From the cell containing the given text, extract its center point as (x, y) coordinate. 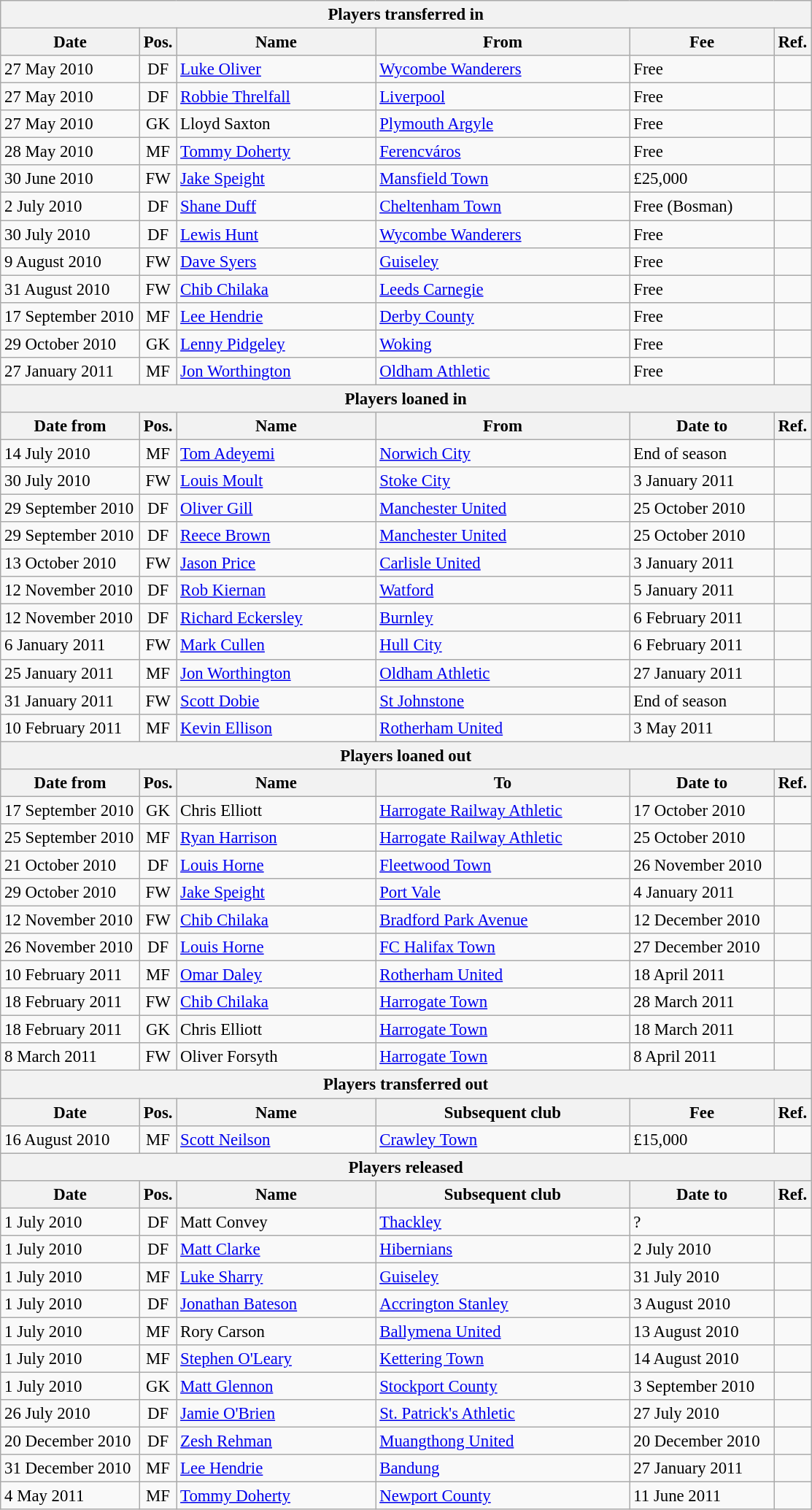
Free (Bosman) (702, 207)
13 October 2010 (70, 563)
25 September 2010 (70, 838)
£15,000 (702, 1139)
31 January 2011 (70, 701)
14 July 2010 (70, 453)
Carlisle United (503, 563)
Tom Adeyemi (276, 453)
? (702, 1222)
31 August 2010 (70, 289)
Rory Carson (276, 1331)
Rob Kiernan (276, 590)
Thackley (503, 1222)
30 June 2010 (70, 179)
Ryan Harrison (276, 838)
Reece Brown (276, 536)
Liverpool (503, 97)
31 July 2010 (702, 1276)
6 January 2011 (70, 646)
18 March 2011 (702, 1030)
Burnley (503, 618)
4 May 2011 (70, 1496)
26 July 2010 (70, 1414)
£25,000 (702, 179)
Matt Glennon (276, 1387)
Woking (503, 344)
Luke Sharry (276, 1276)
Bradford Park Avenue (503, 920)
Stoke City (503, 481)
Players transferred out (406, 1085)
Ballymena United (503, 1331)
Accrington Stanley (503, 1304)
Stockport County (503, 1387)
Cheltenham Town (503, 207)
Lewis Hunt (276, 234)
Mark Cullen (276, 646)
3 May 2011 (702, 728)
Robbie Threlfall (276, 97)
Fleetwood Town (503, 865)
8 April 2011 (702, 1058)
Zesh Rehman (276, 1441)
St. Patrick's Athletic (503, 1414)
Crawley Town (503, 1139)
Matt Convey (276, 1222)
Mansfield Town (503, 179)
25 January 2011 (70, 673)
Richard Eckersley (276, 618)
27 December 2010 (702, 947)
Shane Duff (276, 207)
Scott Neilson (276, 1139)
Players loaned in (406, 398)
13 August 2010 (702, 1331)
Scott Dobie (276, 701)
St Johnstone (503, 701)
To (503, 783)
Jonathan Bateson (276, 1304)
9 August 2010 (70, 261)
Jason Price (276, 563)
Kevin Ellison (276, 728)
Watford (503, 590)
Oliver Gill (276, 509)
Port Vale (503, 893)
18 April 2011 (702, 975)
Norwich City (503, 453)
FC Halifax Town (503, 947)
5 January 2011 (702, 590)
21 October 2010 (70, 865)
27 July 2010 (702, 1414)
Matt Clarke (276, 1249)
Derby County (503, 316)
Leeds Carnegie (503, 289)
Stephen O'Leary (276, 1359)
3 August 2010 (702, 1304)
11 June 2011 (702, 1496)
17 October 2010 (702, 810)
Oliver Forsyth (276, 1058)
12 December 2010 (702, 920)
Lloyd Saxton (276, 124)
28 May 2010 (70, 152)
Players released (406, 1167)
Muangthong United (503, 1441)
Plymouth Argyle (503, 124)
3 September 2010 (702, 1387)
31 December 2010 (70, 1468)
Kettering Town (503, 1359)
8 March 2011 (70, 1058)
16 August 2010 (70, 1139)
Omar Daley (276, 975)
28 March 2011 (702, 1002)
Players loaned out (406, 755)
Newport County (503, 1496)
Jamie O'Brien (276, 1414)
Bandung (503, 1468)
Hibernians (503, 1249)
Hull City (503, 646)
Lenny Pidgeley (276, 344)
Louis Moult (276, 481)
14 August 2010 (702, 1359)
4 January 2011 (702, 893)
Luke Oliver (276, 69)
Dave Syers (276, 261)
Players transferred in (406, 15)
Ferencváros (503, 152)
